Capture the cell that displays the provided text and extract its (X, Y) central coordinate. 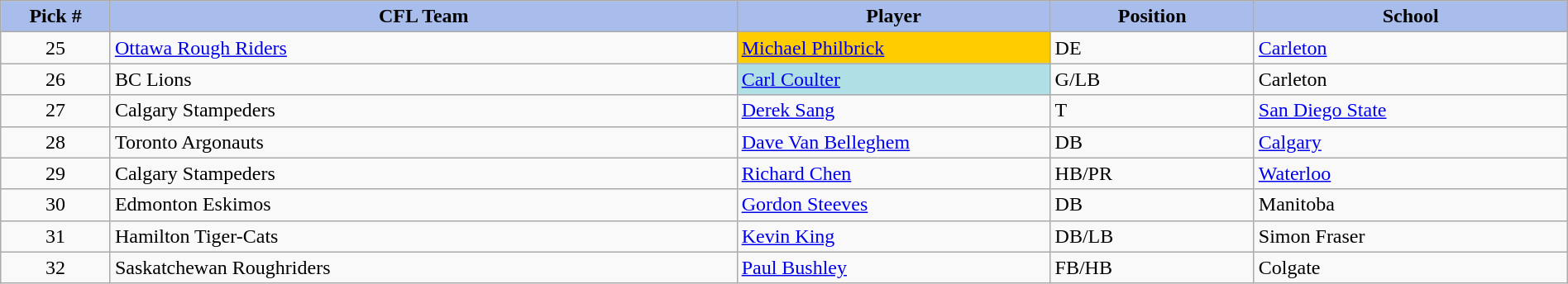
Waterloo (1411, 173)
Toronto Argonauts (423, 142)
Paul Bushley (893, 267)
28 (56, 142)
Simon Fraser (1411, 236)
DE (1152, 48)
FB/HB (1152, 267)
Pick # (56, 17)
Carl Coulter (893, 79)
32 (56, 267)
25 (56, 48)
T (1152, 111)
31 (56, 236)
BC Lions (423, 79)
Hamilton Tiger-Cats (423, 236)
Dave Van Belleghem (893, 142)
DB/LB (1152, 236)
Player (893, 17)
Manitoba (1411, 205)
Kevin King (893, 236)
29 (56, 173)
Edmonton Eskimos (423, 205)
26 (56, 79)
Ottawa Rough Riders (423, 48)
Colgate (1411, 267)
CFL Team (423, 17)
HB/PR (1152, 173)
Derek Sang (893, 111)
Position (1152, 17)
Michael Philbrick (893, 48)
Gordon Steeves (893, 205)
27 (56, 111)
G/LB (1152, 79)
San Diego State (1411, 111)
School (1411, 17)
Saskatchewan Roughriders (423, 267)
Richard Chen (893, 173)
Calgary (1411, 142)
30 (56, 205)
